Determine the [x, y] coordinate at the center of the cell enclosing the given text.  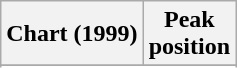
Peak position [189, 34]
Chart (1999) [72, 34]
